Detect which cell encompasses the target text, then output its (X, Y) center coordinate. 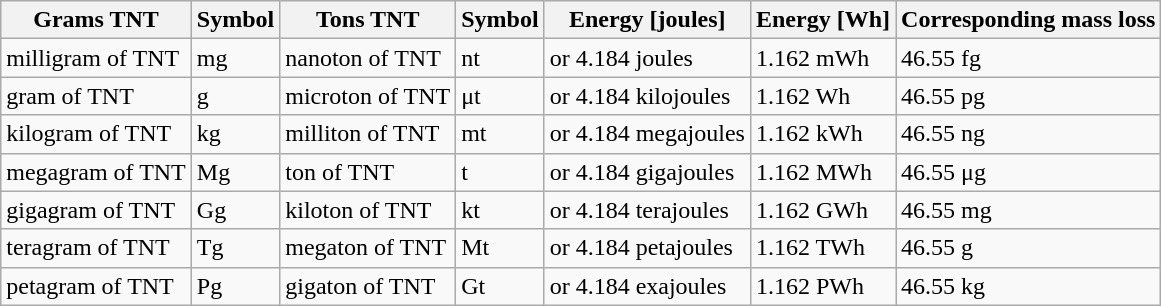
nt (500, 58)
Gt (500, 286)
46.55 fg (1028, 58)
46.55 μg (1028, 172)
or 4.184 joules (647, 58)
or 4.184 exajoules (647, 286)
or 4.184 kilojoules (647, 96)
or 4.184 terajoules (647, 210)
petagram of TNT (96, 286)
ton of TNT (368, 172)
or 4.184 petajoules (647, 248)
Tg (235, 248)
or 4.184 gigajoules (647, 172)
gigagram of TNT (96, 210)
Corresponding mass loss (1028, 20)
kiloton of TNT (368, 210)
kg (235, 134)
gram of TNT (96, 96)
Grams TNT (96, 20)
megaton of TNT (368, 248)
Mg (235, 172)
g (235, 96)
1.162 PWh (822, 286)
46.55 ng (1028, 134)
46.55 pg (1028, 96)
Pg (235, 286)
or 4.184 megajoules (647, 134)
Gg (235, 210)
mt (500, 134)
46.55 kg (1028, 286)
megagram of TNT (96, 172)
1.162 mWh (822, 58)
microton of TNT (368, 96)
milligram of TNT (96, 58)
Tons TNT (368, 20)
46.55 mg (1028, 210)
nanoton of TNT (368, 58)
mg (235, 58)
Mt (500, 248)
Energy [joules] (647, 20)
1.162 Wh (822, 96)
kt (500, 210)
milliton of TNT (368, 134)
kilogram of TNT (96, 134)
teragram of TNT (96, 248)
1.162 TWh (822, 248)
μt (500, 96)
gigaton of TNT (368, 286)
1.162 MWh (822, 172)
t (500, 172)
1.162 kWh (822, 134)
Energy [Wh] (822, 20)
46.55 g (1028, 248)
1.162 GWh (822, 210)
